Search for the cell housing the specified text and yield its [X, Y] center coordinate. 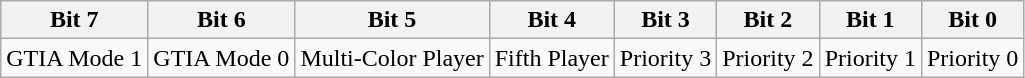
Priority 1 [870, 58]
Priority 2 [768, 58]
Bit 0 [972, 20]
Bit 7 [74, 20]
Bit 1 [870, 20]
Bit 6 [222, 20]
GTIA Mode 1 [74, 58]
Bit 3 [665, 20]
Bit 5 [392, 20]
Priority 3 [665, 58]
GTIA Mode 0 [222, 58]
Fifth Player [552, 58]
Bit 4 [552, 20]
Priority 0 [972, 58]
Multi-Color Player [392, 58]
Bit 2 [768, 20]
